Return (x, y) of the center of cell containing provided text 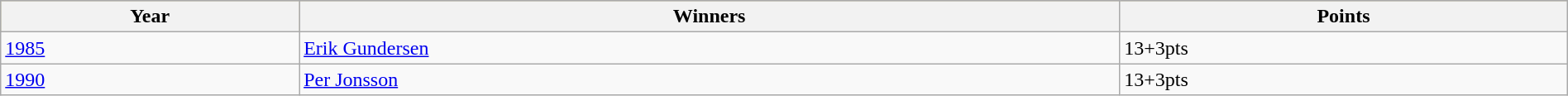
Erik Gundersen (710, 48)
Winners (710, 17)
Year (151, 17)
Per Jonsson (710, 79)
Points (1344, 17)
1990 (151, 79)
1985 (151, 48)
